Locate the cell with the specified text and output its (x, y) center coordinate. 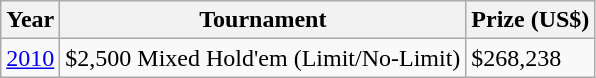
$2,500 Mixed Hold'em (Limit/No-Limit) (263, 58)
2010 (30, 58)
Prize (US$) (530, 20)
Year (30, 20)
$268,238 (530, 58)
Tournament (263, 20)
